Extract the (X, Y) coordinate from the center of the cell holding the provided text.  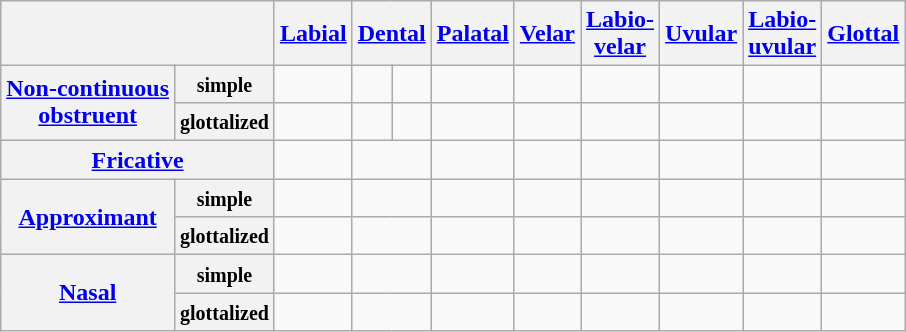
Approximant (88, 217)
Fricative (138, 160)
Labial (313, 33)
Uvular (702, 33)
Labio-uvular (782, 33)
Glottal (864, 33)
Nasal (88, 293)
Dental (392, 33)
Palatal (472, 33)
Non-continuous obstruent (88, 103)
Velar (547, 33)
Labio-velar (620, 33)
